Capture the cell that displays the provided text and extract its (X, Y) central coordinate. 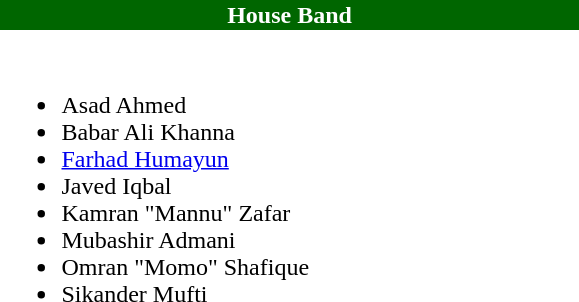
House Band (290, 15)
